Scan for the cell matching the given text and deliver its (x, y) coordinate at center. 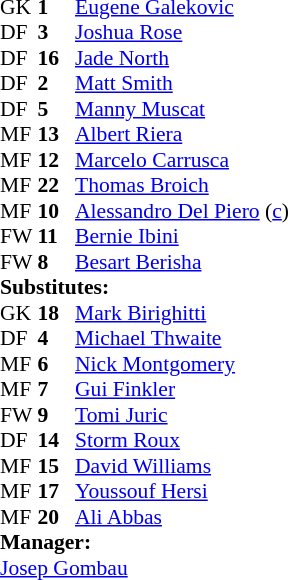
7 (57, 389)
15 (57, 466)
10 (57, 211)
6 (57, 364)
8 (57, 262)
18 (57, 313)
14 (57, 441)
17 (57, 491)
9 (57, 415)
13 (57, 135)
12 (57, 160)
22 (57, 185)
16 (57, 58)
GK (19, 313)
11 (57, 237)
3 (57, 33)
5 (57, 109)
4 (57, 339)
2 (57, 83)
20 (57, 517)
